Capture the cell that displays the provided text and extract its (X, Y) central coordinate. 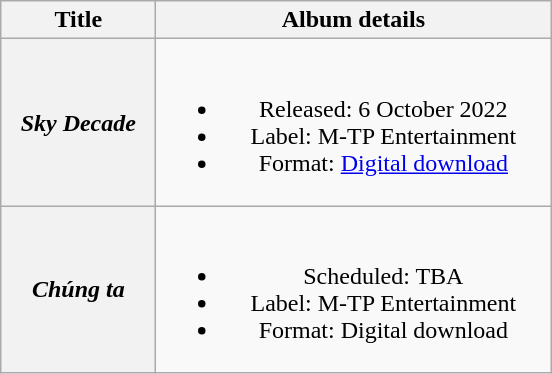
Sky Decade (78, 122)
Album details (354, 20)
Released: 6 October 2022Label: M-TP EntertainmentFormat: Digital download (354, 122)
Chúng ta (78, 290)
Scheduled: TBALabel: M-TP EntertainmentFormat: Digital download (354, 290)
Title (78, 20)
